Locate the cell with the specified text and output its (X, Y) center coordinate. 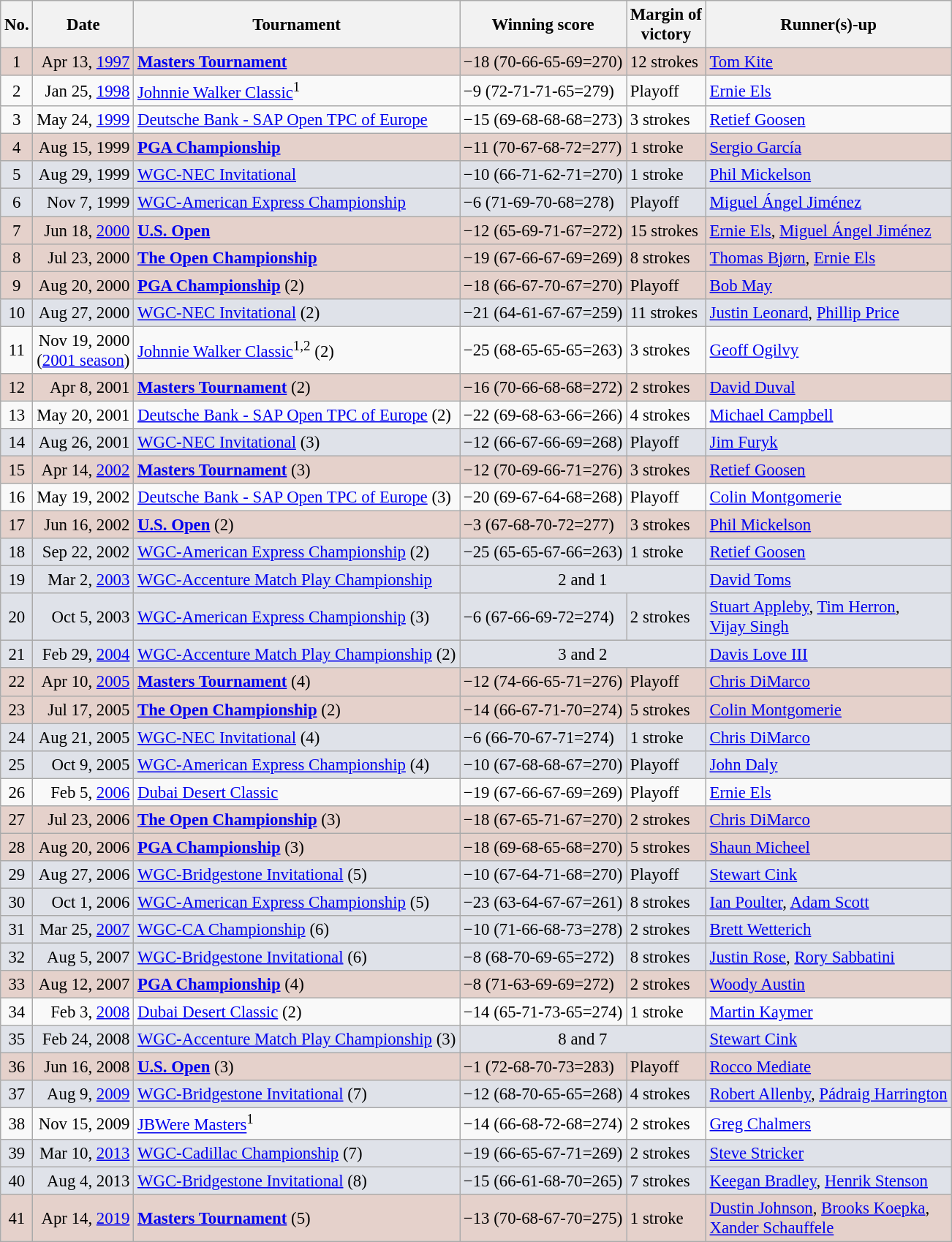
WGC-NEC Invitational (2) (297, 312)
−25 (65-65-67-66=263) (543, 552)
WGC-Bridgestone Invitational (7) (297, 1095)
Shaun Micheel (828, 847)
Greg Chalmers (828, 1124)
May 20, 2001 (83, 415)
29 (17, 875)
Stuart Appleby, Tim Herron, Vijay Singh (828, 617)
Aug 27, 2006 (83, 875)
Deutsche Bank - SAP Open TPC of Europe (2) (297, 415)
1 (17, 62)
David Toms (828, 580)
6 (17, 203)
Dubai Desert Classic (2) (297, 1012)
Aug 20, 2000 (83, 285)
−18 (69-68-65-68=270) (543, 847)
The Open Championship (3) (297, 820)
35 (17, 1039)
Bob May (828, 285)
Sep 22, 2002 (83, 552)
−12 (66-67-66-69=268) (543, 443)
Aug 29, 1999 (83, 175)
−14 (66-68-72-68=274) (543, 1124)
8 (17, 257)
14 (17, 443)
2 (17, 91)
Jim Furyk (828, 443)
Aug 21, 2005 (83, 737)
Justin Leonard, Phillip Price (828, 312)
Jul 23, 2000 (83, 257)
−8 (71-63-69-69=272) (543, 985)
16 (17, 497)
Michael Campbell (828, 415)
30 (17, 902)
Deutsche Bank - SAP Open TPC of Europe (297, 120)
Robert Allenby, Pádraig Harrington (828, 1095)
28 (17, 847)
Aug 5, 2007 (83, 957)
PGA Championship (297, 148)
−12 (65-69-71-67=272) (543, 230)
−10 (67-64-71-68=270) (543, 875)
15 (17, 470)
21 (17, 655)
Feb 29, 2004 (83, 655)
Johnnie Walker Classic1,2 (2) (297, 350)
Oct 9, 2005 (83, 764)
33 (17, 985)
Keegan Bradley, Henrik Stenson (828, 1181)
32 (17, 957)
Aug 4, 2013 (83, 1181)
−10 (66-71-62-71=270) (543, 175)
Dubai Desert Classic (297, 792)
41 (17, 1217)
Aug 26, 2001 (83, 443)
Jan 25, 1998 (83, 91)
−21 (64-61-67-67=259) (543, 312)
−10 (67-68-68-67=270) (543, 764)
−12 (68-70-65-65=268) (543, 1095)
WGC-Accenture Match Play Championship (2) (297, 655)
JBWere Masters1 (297, 1124)
3 (17, 120)
Feb 5, 2006 (83, 792)
−16 (70-66-68-68=272) (543, 388)
WGC-CA Championship (6) (297, 930)
WGC-Cadillac Championship (7) (297, 1153)
John Daly (828, 764)
−1 (72-68-70-73=283) (543, 1067)
−18 (67-65-71-67=270) (543, 820)
Jul 17, 2005 (83, 710)
WGC-NEC Invitational (297, 175)
Jun 16, 2008 (83, 1067)
No. (17, 25)
PGA Championship (4) (297, 985)
Justin Rose, Rory Sabbatini (828, 957)
11 (17, 350)
−13 (70-68-67-70=275) (543, 1217)
4 (17, 148)
5 (17, 175)
Mar 25, 2007 (83, 930)
PGA Championship (2) (297, 285)
Aug 15, 1999 (83, 148)
−11 (70-67-68-72=277) (543, 148)
U.S. Open (3) (297, 1067)
Jun 16, 2002 (83, 525)
9 (17, 285)
8 and 7 (583, 1039)
U.S. Open (2) (297, 525)
WGC-Accenture Match Play Championship (297, 580)
11 strokes (667, 312)
Woody Austin (828, 985)
Steve Stricker (828, 1153)
19 (17, 580)
−22 (69-68-63-66=266) (543, 415)
18 (17, 552)
25 (17, 764)
Feb 24, 2008 (83, 1039)
May 24, 1999 (83, 120)
Apr 13, 1997 (83, 62)
−14 (65-71-73-65=274) (543, 1012)
Martin Kaymer (828, 1012)
Nov 19, 2000(2001 season) (83, 350)
13 (17, 415)
17 (17, 525)
Tournament (297, 25)
Aug 20, 2006 (83, 847)
WGC-Bridgestone Invitational (8) (297, 1181)
−12 (74-66-65-71=276) (543, 682)
WGC-American Express Championship (2) (297, 552)
Jul 23, 2006 (83, 820)
Masters Tournament (3) (297, 470)
2 and 1 (583, 580)
Apr 8, 2001 (83, 388)
Apr 10, 2005 (83, 682)
−18 (70-66-65-69=270) (543, 62)
7 (17, 230)
34 (17, 1012)
Mar 2, 2003 (83, 580)
Masters Tournament (297, 62)
Thomas Bjørn, Ernie Els (828, 257)
−25 (68-65-65-65=263) (543, 350)
−14 (66-67-71-70=274) (543, 710)
Runner(s)-up (828, 25)
Mar 10, 2013 (83, 1153)
−6 (71-69-70-68=278) (543, 203)
−23 (63-64-67-67=261) (543, 902)
WGC-American Express Championship (297, 203)
U.S. Open (297, 230)
WGC-American Express Championship (3) (297, 617)
Ian Poulter, Adam Scott (828, 902)
Aug 12, 2007 (83, 985)
Masters Tournament (4) (297, 682)
Feb 3, 2008 (83, 1012)
12 strokes (667, 62)
22 (17, 682)
36 (17, 1067)
WGC-American Express Championship (5) (297, 902)
WGC-Bridgestone Invitational (6) (297, 957)
Jun 18, 2000 (83, 230)
Apr 14, 2019 (83, 1217)
Oct 1, 2006 (83, 902)
23 (17, 710)
3 and 2 (583, 655)
Brett Wetterich (828, 930)
Rocco Mediate (828, 1067)
Winning score (543, 25)
WGC-Bridgestone Invitational (5) (297, 875)
−6 (66-70-67-71=274) (543, 737)
−9 (72-71-71-65=279) (543, 91)
PGA Championship (3) (297, 847)
37 (17, 1095)
Ernie Els, Miguel Ángel Jiménez (828, 230)
Date (83, 25)
−20 (69-67-64-68=268) (543, 497)
Geoff Ogilvy (828, 350)
Masters Tournament (2) (297, 388)
10 (17, 312)
David Duval (828, 388)
The Open Championship (297, 257)
Tom Kite (828, 62)
−18 (66-67-70-67=270) (543, 285)
Margin ofvictory (667, 25)
38 (17, 1124)
31 (17, 930)
−15 (66-61-68-70=265) (543, 1181)
May 19, 2002 (83, 497)
WGC-NEC Invitational (3) (297, 443)
27 (17, 820)
26 (17, 792)
7 strokes (667, 1181)
Dustin Johnson, Brooks Koepka, Xander Schauffele (828, 1217)
Sergio García (828, 148)
Oct 5, 2003 (83, 617)
−8 (68-70-69-65=272) (543, 957)
WGC-American Express Championship (4) (297, 764)
−10 (71-66-68-73=278) (543, 930)
Johnnie Walker Classic1 (297, 91)
−19 (66-65-67-71=269) (543, 1153)
Davis Love III (828, 655)
−12 (70-69-66-71=276) (543, 470)
Nov 15, 2009 (83, 1124)
20 (17, 617)
Miguel Ángel Jiménez (828, 203)
Apr 14, 2002 (83, 470)
Deutsche Bank - SAP Open TPC of Europe (3) (297, 497)
−6 (67-66-69-72=274) (543, 617)
12 (17, 388)
−15 (69-68-68-68=273) (543, 120)
−3 (67-68-70-72=277) (543, 525)
Nov 7, 1999 (83, 203)
Aug 9, 2009 (83, 1095)
40 (17, 1181)
WGC-NEC Invitational (4) (297, 737)
Masters Tournament (5) (297, 1217)
24 (17, 737)
Aug 27, 2000 (83, 312)
39 (17, 1153)
WGC-Accenture Match Play Championship (3) (297, 1039)
15 strokes (667, 230)
The Open Championship (2) (297, 710)
